Scan for the cell matching the given text and deliver its [x, y] coordinate at center. 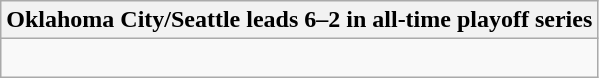
Oklahoma City/Seattle leads 6–2 in all-time playoff series [300, 20]
